Determine the (X, Y) coordinate at the center of the cell enclosing the given text.  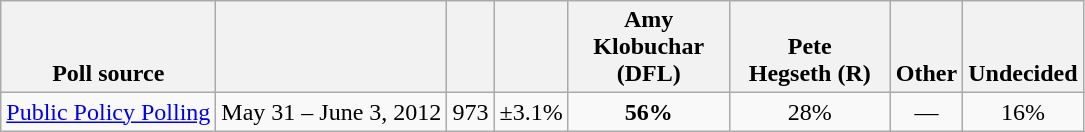
56% (648, 112)
28% (810, 112)
— (926, 112)
973 (470, 112)
Other (926, 47)
±3.1% (531, 112)
PeteHegseth (R) (810, 47)
AmyKlobuchar (DFL) (648, 47)
May 31 – June 3, 2012 (332, 112)
Public Policy Polling (108, 112)
16% (1023, 112)
Undecided (1023, 47)
Poll source (108, 47)
